Extract the (x, y) coordinate from the center of the cell holding the provided text.  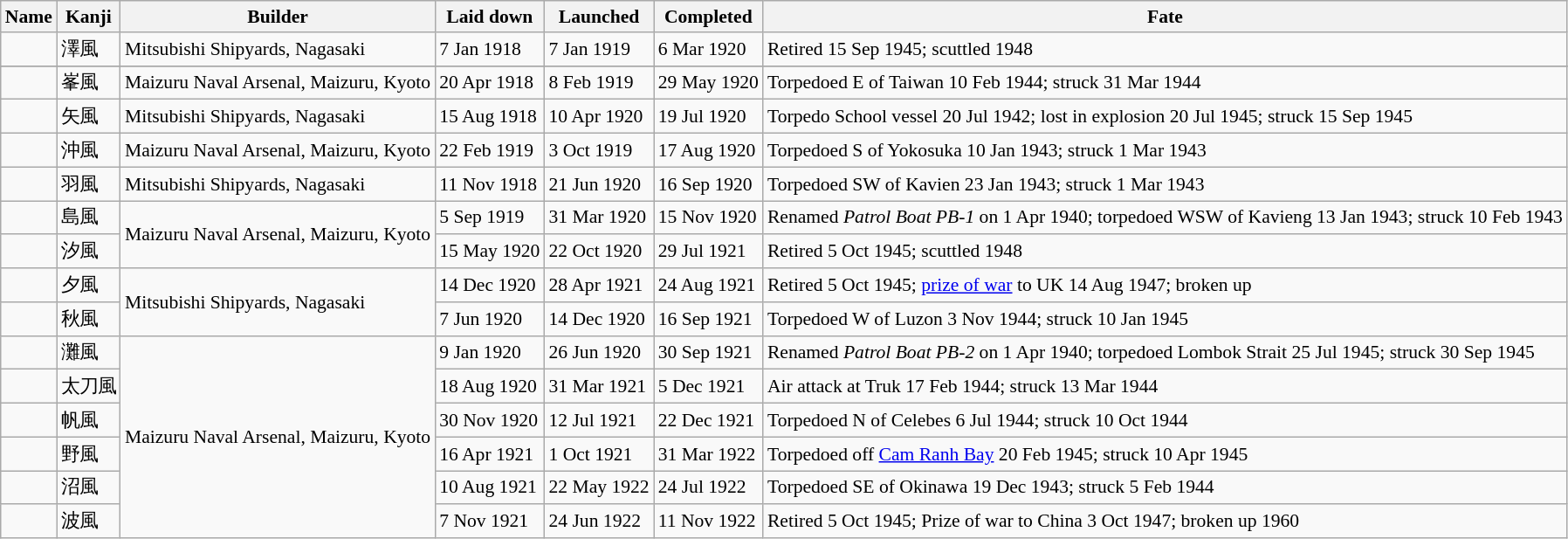
20 Apr 1918 (489, 82)
15 May 1920 (489, 252)
Retired 5 Oct 1945; Prize of war to China 3 Oct 1947; broken up 1960 (1165, 522)
Retired 15 Sep 1945; scuttled 1948 (1165, 49)
24 Aug 1921 (709, 285)
11 Nov 1918 (489, 183)
19 Jul 1920 (709, 117)
29 Jul 1921 (709, 252)
7 Jan 1919 (599, 49)
9 Jan 1920 (489, 353)
21 Jun 1920 (599, 183)
Kanji (89, 17)
31 Mar 1920 (599, 218)
峯風 (89, 82)
Retired 5 Oct 1945; scuttled 1948 (1165, 252)
6 Mar 1920 (709, 49)
沼風 (89, 487)
16 Apr 1921 (489, 454)
矢風 (89, 117)
10 Apr 1920 (599, 117)
17 Aug 1920 (709, 150)
Torpedoed N of Celebes 6 Jul 1944; struck 10 Oct 1944 (1165, 421)
15 Aug 1918 (489, 117)
15 Nov 1920 (709, 218)
30 Sep 1921 (709, 353)
3 Oct 1919 (599, 150)
31 Mar 1922 (709, 454)
28 Apr 1921 (599, 285)
Renamed Patrol Boat PB-1 on 1 Apr 1940; torpedoed WSW of Kavieng 13 Jan 1943; struck 10 Feb 1943 (1165, 218)
Torpedoed off Cam Ranh Bay 20 Feb 1945; struck 10 Apr 1945 (1165, 454)
18 Aug 1920 (489, 386)
8 Feb 1919 (599, 82)
Launched (599, 17)
沖風 (89, 150)
帆風 (89, 421)
Torpedoed S of Yokosuka 10 Jan 1943; struck 1 Mar 1943 (1165, 150)
Retired 5 Oct 1945; prize of war to UK 14 Aug 1947; broken up (1165, 285)
Builder (278, 17)
31 Mar 1921 (599, 386)
Completed (709, 17)
波風 (89, 522)
秋風 (89, 320)
Torpedoed SW of Kavien 23 Jan 1943; struck 1 Mar 1943 (1165, 183)
羽風 (89, 183)
Renamed Patrol Boat PB-2 on 1 Apr 1940; torpedoed Lombok Strait 25 Jul 1945; struck 30 Sep 1945 (1165, 353)
Torpedoed E of Taiwan 10 Feb 1944; struck 31 Mar 1944 (1165, 82)
24 Jun 1922 (599, 522)
澤風 (89, 49)
5 Dec 1921 (709, 386)
Laid down (489, 17)
夕風 (89, 285)
22 Feb 1919 (489, 150)
Torpedoed W of Luzon 3 Nov 1944; struck 10 Jan 1945 (1165, 320)
16 Sep 1920 (709, 183)
26 Jun 1920 (599, 353)
汐風 (89, 252)
22 May 1922 (599, 487)
Fate (1165, 17)
5 Sep 1919 (489, 218)
29 May 1920 (709, 82)
灘風 (89, 353)
24 Jul 1922 (709, 487)
Torpedoed SE of Okinawa 19 Dec 1943; struck 5 Feb 1944 (1165, 487)
16 Sep 1921 (709, 320)
1 Oct 1921 (599, 454)
島風 (89, 218)
10 Aug 1921 (489, 487)
22 Oct 1920 (599, 252)
12 Jul 1921 (599, 421)
野風 (89, 454)
7 Jun 1920 (489, 320)
太刀風 (89, 386)
Air attack at Truk 17 Feb 1944; struck 13 Mar 1944 (1165, 386)
22 Dec 1921 (709, 421)
11 Nov 1922 (709, 522)
Torpedo School vessel 20 Jul 1942; lost in explosion 20 Jul 1945; struck 15 Sep 1945 (1165, 117)
7 Nov 1921 (489, 522)
Name (29, 17)
7 Jan 1918 (489, 49)
30 Nov 1920 (489, 421)
